From the cell containing the given text, extract its center point as [x, y] coordinate. 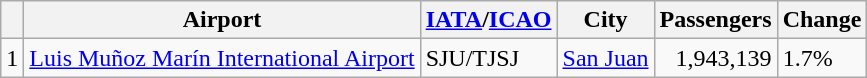
1.7% [822, 58]
San Juan [606, 58]
1 [12, 58]
City [606, 20]
1,943,139 [716, 58]
Passengers [716, 20]
Airport [222, 20]
Change [822, 20]
SJU/TJSJ [488, 58]
Luis Muñoz Marín International Airport [222, 58]
IATA/ICAO [488, 20]
